Extract the (X, Y) coordinate from the center of the cell holding the provided text.  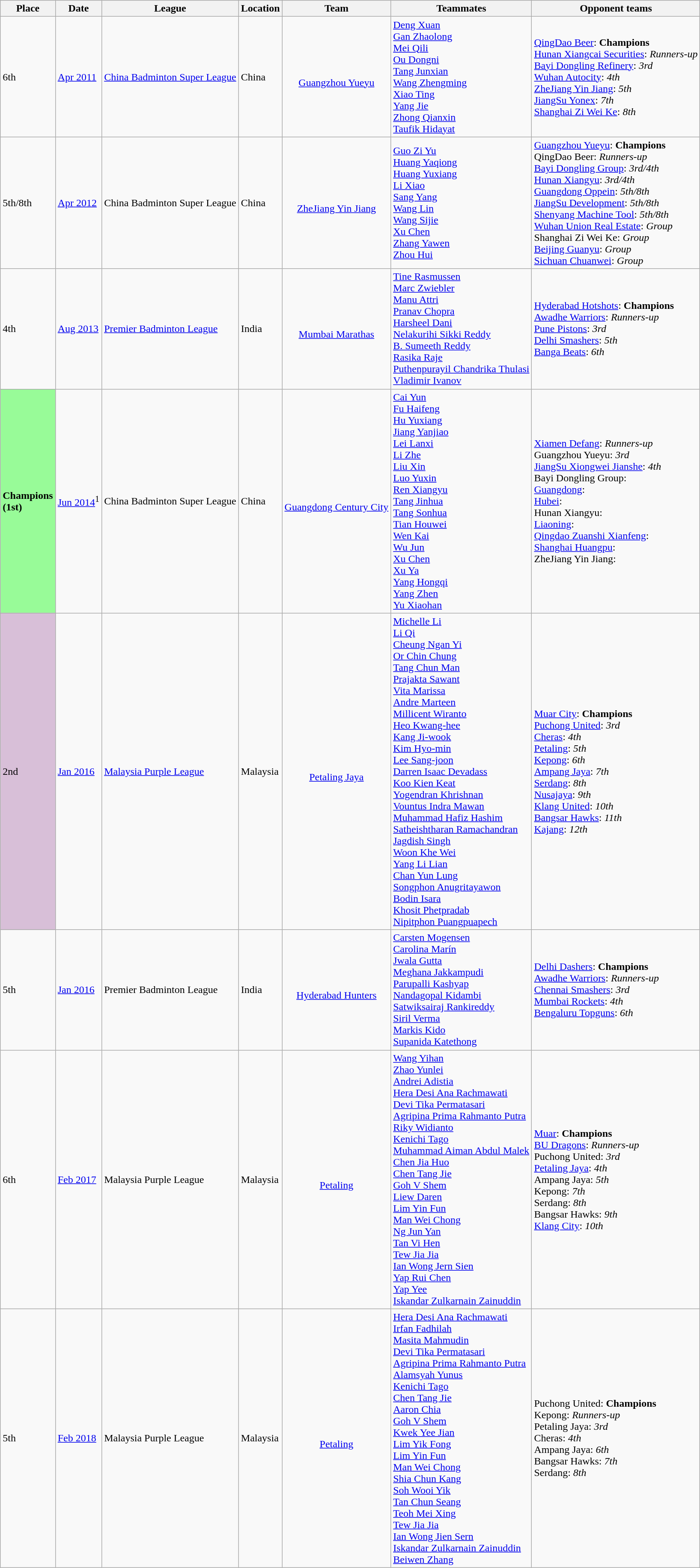
Guo Zi Yu Huang Yaqiong Huang Yuxiang Li Xiao Sang Yang Wang Lin Wang Sijie Xu Chen Zhang Yawen Zhou Hui (462, 203)
2nd (28, 771)
Hyderabad Hunters (337, 990)
Puchong United: Champions Kepong: Runners-up Petaling Jaya: 3rd Cheras: 4th Ampang Jaya: 6th Bangsar Hawks: 7th Serdang: 8th (616, 1438)
Jun 20141 (78, 501)
Place (28, 9)
Teammates (462, 9)
Feb 2018 (78, 1438)
Mumbai Marathas (337, 329)
Guangdong Century City (337, 501)
Delhi Dashers: Champions Awadhe Warriors: Runners-up Chennai Smashers: 3rd Mumbai Rockets: 4th Bengaluru Topguns: 6th (616, 990)
Apr 2011 (78, 77)
Aug 2013 (78, 329)
ZheJiang Yin Jiang (337, 203)
Champions(1st) (28, 501)
Team (337, 9)
Petaling Jaya (337, 771)
Deng Xuan Gan Zhaolong Mei Qili Ou Dongni Tang Junxian Wang Zhengming Xiao Ting Yang Jie Zhong Qianxin Taufik Hidayat (462, 77)
Location (260, 9)
Feb 2017 (78, 1179)
Opponent teams (616, 9)
League (170, 9)
4th (28, 329)
Guangzhou Yueyu (337, 77)
5th/8th (28, 203)
Date (78, 9)
Apr 2012 (78, 203)
Hyderabad Hotshots: Champions Awadhe Warriors: Runners-up Pune Pistons: 3rd Delhi Smashers: 5th Banga Beats: 6th (616, 329)
